Capture the cell that displays the provided text and extract its (x, y) central coordinate. 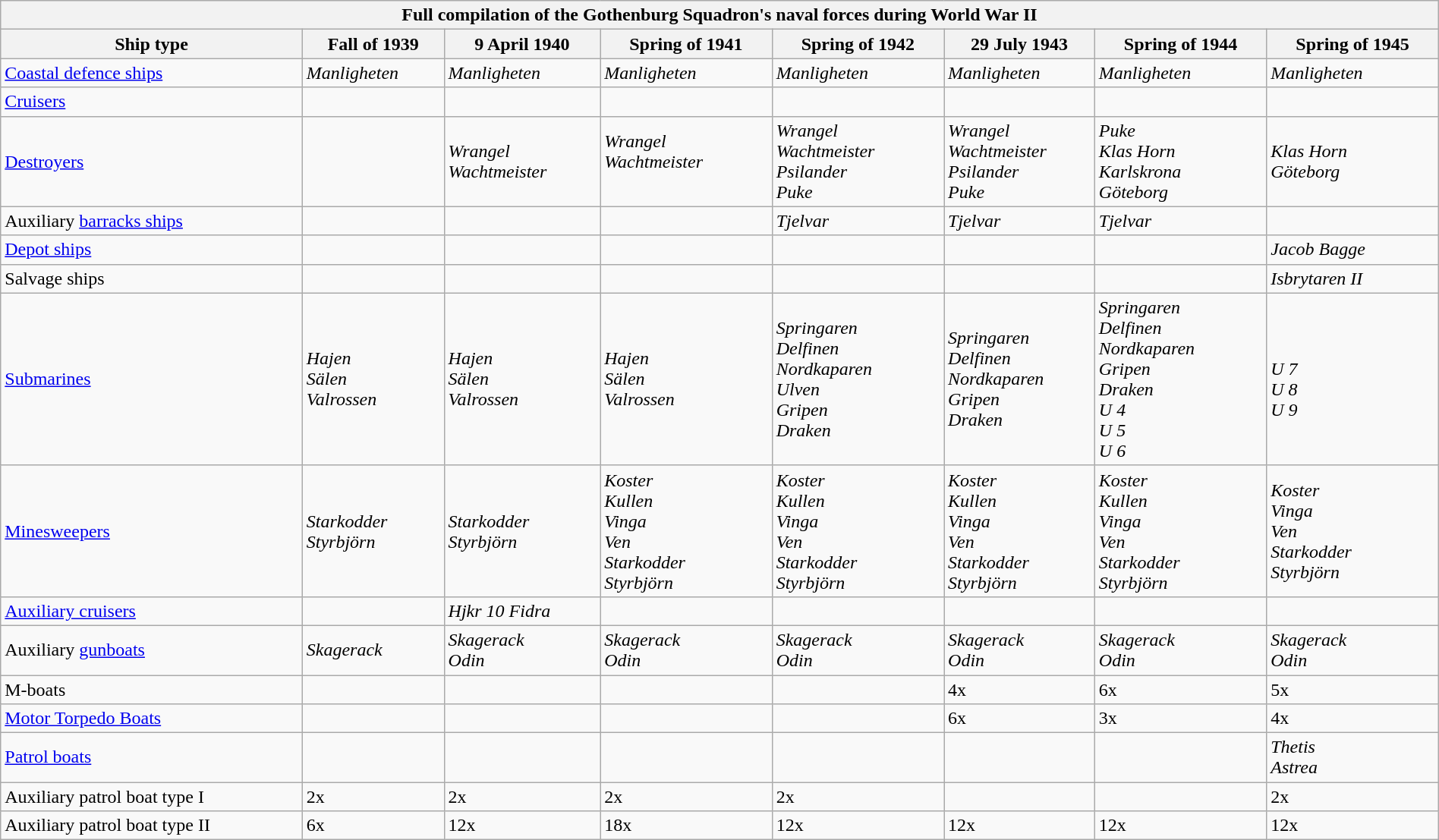
Salvage ships (152, 278)
Patrol boats (152, 757)
Klas Horn Göteborg (1352, 161)
Minesweepers (152, 531)
Spring of 1944 (1180, 44)
Fall of 1939 (373, 44)
Spring of 1945 (1352, 44)
Hjkr 10 Fidra (522, 611)
Auxiliary cruisers (152, 611)
Depot ships (152, 250)
Auxiliary patrol boat type I (152, 797)
9 April 1940 (522, 44)
Jacob Bagge (1352, 250)
Destroyers (152, 161)
SpringarenDelfinenNordkaparenGripenDrakenU 4U 5U 6 (1180, 379)
29 July 1943 (1020, 44)
KosterVingaVenStarkodderStyrbjörn (1352, 531)
Cruisers (152, 102)
18x (686, 826)
Ship type (152, 44)
Coastal defence ships (152, 73)
Auxiliary patrol boat type II (152, 826)
Skagerack (373, 650)
SpringarenDelfinenNordkaparenGripenDraken (1020, 379)
SpringarenDelfinenNordkaparenUlvenGripenDraken (858, 379)
U 7U 8U 9 (1352, 379)
5x (1352, 690)
M-boats (152, 690)
Motor Torpedo Boats (152, 719)
Spring of 1941 (686, 44)
3x (1180, 719)
ThetisAstrea (1352, 757)
Auxiliary barracks ships (152, 221)
Isbrytaren II (1352, 278)
Submarines (152, 379)
Full compilation of the Gothenburg Squadron's naval forces during World War II (719, 15)
PukeKlas HornKarlskronaGöteborg (1180, 161)
Spring of 1942 (858, 44)
Auxiliary gunboats (152, 650)
